Pinpoint the cell where the given text exists, returning its (x, y) midpoint coordinate. 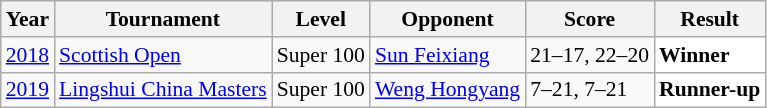
2018 (28, 55)
Sun Feixiang (448, 55)
Winner (710, 55)
7–21, 7–21 (590, 90)
21–17, 22–20 (590, 55)
Weng Hongyang (448, 90)
Result (710, 19)
Tournament (163, 19)
Score (590, 19)
Opponent (448, 19)
Lingshui China Masters (163, 90)
2019 (28, 90)
Scottish Open (163, 55)
Runner-up (710, 90)
Level (321, 19)
Year (28, 19)
